Pinpoint the cell where the given text exists, returning its (X, Y) midpoint coordinate. 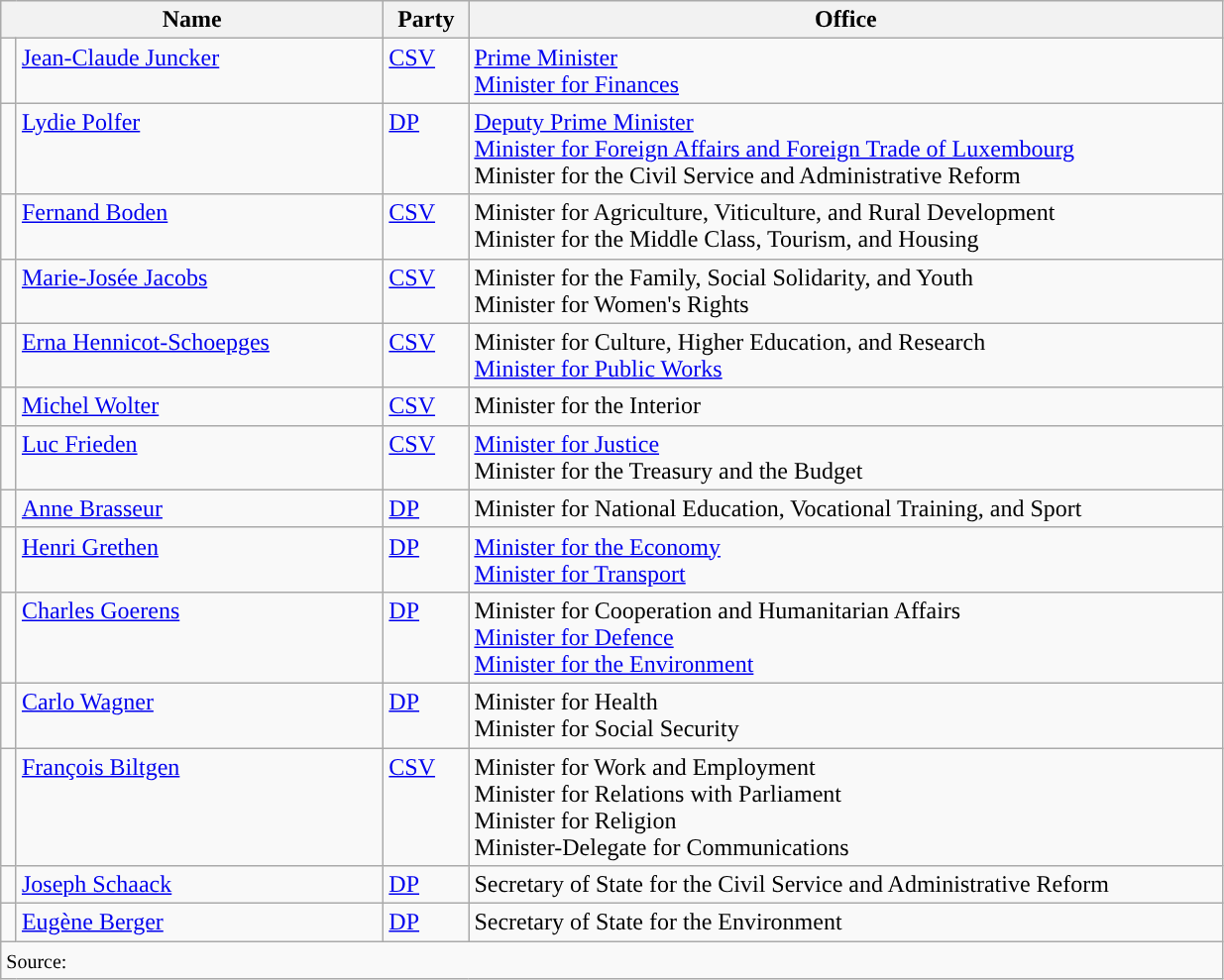
Minister for the Economy Minister for Transport (846, 559)
Luc Frieden (199, 458)
Secretary of State for the Environment (846, 923)
Carlo Wagner (199, 715)
Minister for Cooperation and Humanitarian Affairs Minister for Defence Minister for the Environment (846, 637)
Erna Hennicot-Schoepges (199, 355)
Party (426, 20)
Anne Brasseur (199, 508)
Henri Grethen (199, 559)
Name (192, 20)
Minister for Culture, Higher Education, and Research Minister for Public Works (846, 355)
Office (846, 20)
Secretary of State for the Civil Service and Administrative Reform (846, 885)
Fernand Boden (199, 226)
Joseph Schaack (199, 885)
Minister for Justice Minister for the Treasury and the Budget (846, 458)
Charles Goerens (199, 637)
Michel Wolter (199, 406)
Eugène Berger (199, 923)
Source: (612, 960)
Deputy Prime Minister Minister for Foreign Affairs and Foreign Trade of Luxembourg Minister for the Civil Service and Administrative Reform (846, 149)
Minister for Work and Employment Minister for Relations with Parliament Minister for Religion Minister-Delegate for Communications (846, 807)
Minister for the Interior (846, 406)
Marie-Josée Jacobs (199, 291)
Minister for National Education, Vocational Training, and Sport (846, 508)
François Biltgen (199, 807)
Minister for Health Minister for Social Security (846, 715)
Prime Minister Minister for Finances (846, 71)
Lydie Polfer (199, 149)
Minister for the Family, Social Solidarity, and Youth Minister for Women's Rights (846, 291)
Jean-Claude Juncker (199, 71)
Minister for Agriculture, Viticulture, and Rural Development Minister for the Middle Class, Tourism, and Housing (846, 226)
